Capture the cell that displays the provided text and extract its [x, y] central coordinate. 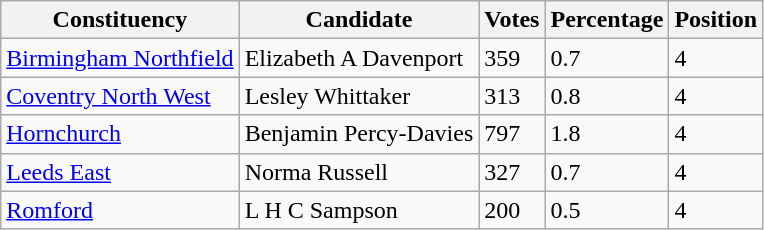
Constituency [120, 20]
Votes [512, 20]
Norma Russell [359, 172]
1.8 [607, 134]
313 [512, 96]
Hornchurch [120, 134]
0.8 [607, 96]
Benjamin Percy-Davies [359, 134]
L H C Sampson [359, 210]
Romford [120, 210]
Position [716, 20]
0.5 [607, 210]
797 [512, 134]
Candidate [359, 20]
Leeds East [120, 172]
Coventry North West [120, 96]
Birmingham Northfield [120, 58]
327 [512, 172]
Lesley Whittaker [359, 96]
Percentage [607, 20]
359 [512, 58]
Elizabeth A Davenport [359, 58]
200 [512, 210]
